Scan for the cell matching the given text and deliver its [X, Y] coordinate at center. 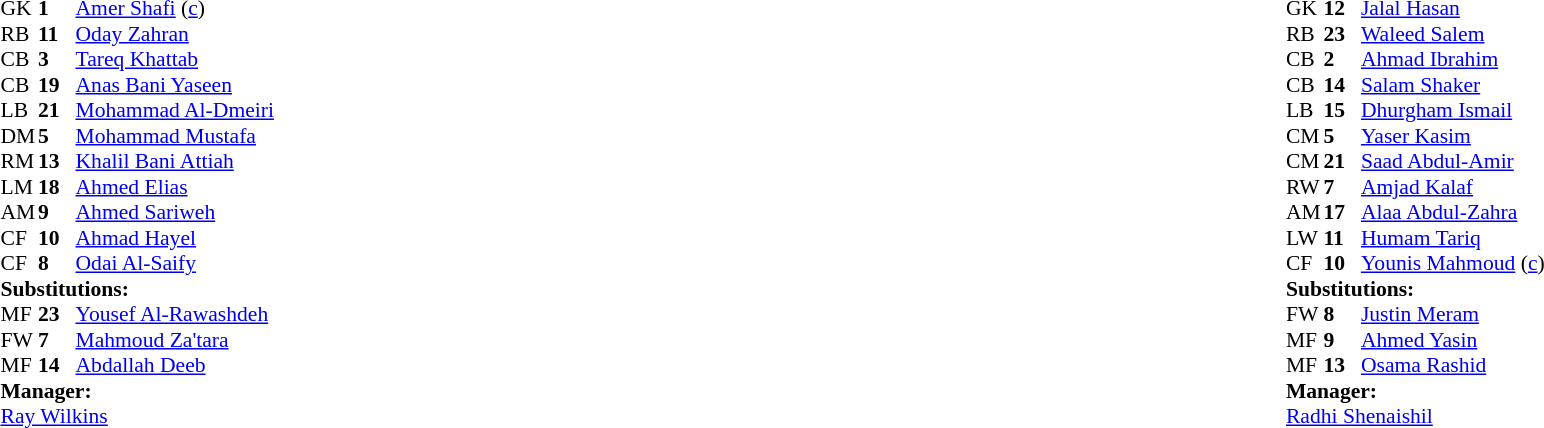
Anas Bani Yaseen [175, 85]
LW [1305, 238]
RW [1305, 187]
15 [1342, 111]
LM [19, 187]
Khalil Bani Attiah [175, 161]
Abdallah Deeb [175, 365]
Mohammad Al-Dmeiri [175, 111]
Ahmad Hayel [175, 238]
3 [57, 59]
17 [1342, 213]
Ahmed Sariweh [175, 213]
DM [19, 136]
Ahmed Elias [175, 187]
18 [57, 187]
Manager: [136, 391]
Substitutions: [136, 289]
2 [1342, 59]
Yousef Al-Rawashdeh [175, 315]
Tareq Khattab [175, 59]
Mohammad Mustafa [175, 136]
RM [19, 161]
Oday Zahran [175, 34]
19 [57, 85]
Mahmoud Za'tara [175, 340]
Odai Al-Saify [175, 263]
